Return the (X, Y) coordinate for the center point of the cell that contains the specified text.  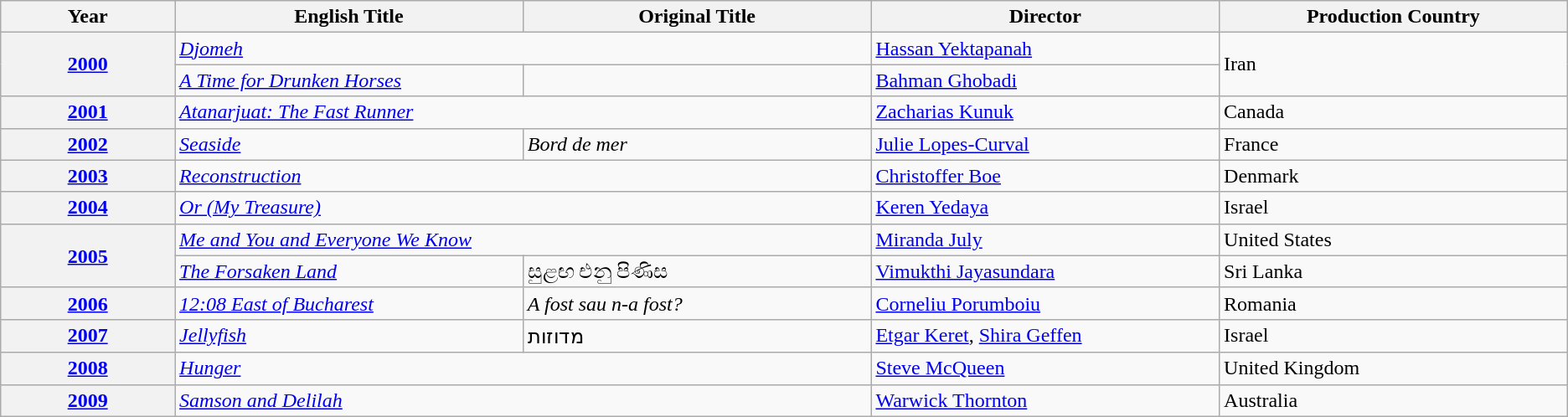
12:08 East of Bucharest (349, 303)
Vimukthi Jayasundara (1045, 271)
Miranda July (1045, 239)
2006 (88, 303)
Bord de mer (697, 144)
United States (1394, 239)
Denmark (1394, 176)
Samson and Delilah (523, 400)
France (1394, 144)
Atanarjuat: The Fast Runner (523, 112)
2002 (88, 144)
A fost sau n-a fost? (697, 303)
Australia (1394, 400)
Djomeh (523, 49)
සුළඟ එනු පිණිස (697, 271)
Original Title (697, 17)
2009 (88, 400)
Romania (1394, 303)
2007 (88, 336)
2000 (88, 64)
Reconstruction (523, 176)
מדוזות (697, 336)
Hassan Yektapanah (1045, 49)
The Forsaken Land (349, 271)
Steve McQueen (1045, 368)
Corneliu Porumboiu (1045, 303)
Sri Lanka (1394, 271)
Christoffer Boe (1045, 176)
Year (88, 17)
Warwick Thornton (1045, 400)
Keren Yedaya (1045, 208)
Hunger (523, 368)
Me and You and Everyone We Know (523, 239)
Zacharias Kunuk (1045, 112)
Canada (1394, 112)
2001 (88, 112)
Director (1045, 17)
2004 (88, 208)
2005 (88, 255)
Production Country (1394, 17)
Or (My Treasure) (523, 208)
Etgar Keret, Shira Geffen (1045, 336)
2003 (88, 176)
A Time for Drunken Horses (349, 80)
Seaside (349, 144)
Jellyfish (349, 336)
Julie Lopes-Curval (1045, 144)
United Kingdom (1394, 368)
English Title (349, 17)
2008 (88, 368)
Bahman Ghobadi (1045, 80)
Iran (1394, 64)
